Provide the (X, Y) coordinate of the cell's center where the given text is located.  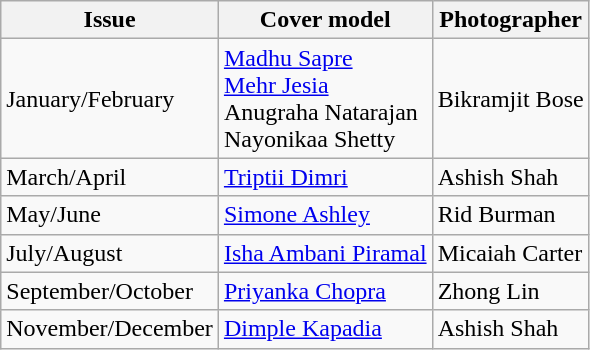
November/December (110, 329)
Photographer (510, 20)
May/June (110, 215)
Simone Ashley (325, 215)
Bikramjit Bose (510, 98)
September/October (110, 291)
March/April (110, 177)
Isha Ambani Piramal (325, 253)
Micaiah Carter (510, 253)
Priyanka Chopra (325, 291)
Issue (110, 20)
Triptii Dimri (325, 177)
July/August (110, 253)
Cover model (325, 20)
Madhu SapreMehr JesiaAnugraha Natarajan Nayonikaa Shetty (325, 98)
Rid Burman (510, 215)
Dimple Kapadia (325, 329)
January/February (110, 98)
Zhong Lin (510, 291)
